Locate the cell with the specified text and output its [X, Y] center coordinate. 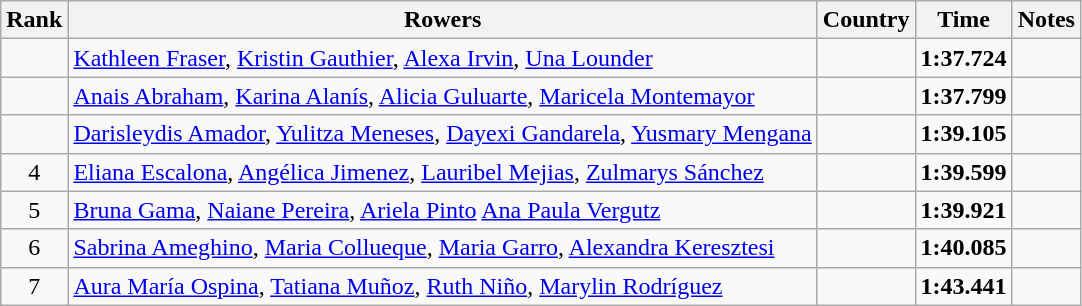
1:39.921 [964, 210]
1:43.441 [964, 286]
1:40.085 [964, 248]
Rowers [442, 20]
Darisleydis Amador, Yulitza Meneses, Dayexi Gandarela, Yusmary Mengana [442, 134]
1:39.105 [964, 134]
Notes [1046, 20]
Kathleen Fraser, Kristin Gauthier, Alexa Irvin, Una Lounder [442, 58]
Country [866, 20]
4 [34, 172]
Rank [34, 20]
1:39.599 [964, 172]
5 [34, 210]
1:37.799 [964, 96]
6 [34, 248]
Sabrina Ameghino, Maria Collueque, Maria Garro, Alexandra Keresztesi [442, 248]
Bruna Gama, Naiane Pereira, Ariela Pinto Ana Paula Vergutz [442, 210]
1:37.724 [964, 58]
Eliana Escalona, Angélica Jimenez, Lauribel Mejias, Zulmarys Sánchez [442, 172]
Anais Abraham, Karina Alanís, Alicia Guluarte, Maricela Montemayor [442, 96]
Time [964, 20]
7 [34, 286]
Aura María Ospina, Tatiana Muñoz, Ruth Niño, Marylin Rodríguez [442, 286]
